Find where the given text appears and provide that cell's center as [X, Y] coordinate. 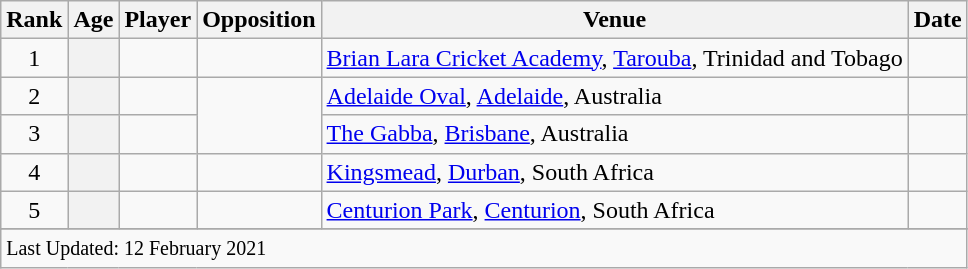
Venue [614, 20]
The Gabba, Brisbane, Australia [614, 134]
2 [34, 96]
Date [938, 20]
Rank [34, 20]
1 [34, 58]
Last Updated: 12 February 2021 [484, 248]
4 [34, 172]
5 [34, 210]
Opposition [259, 20]
Centurion Park, Centurion, South Africa [614, 210]
Age [94, 20]
Brian Lara Cricket Academy, Tarouba, Trinidad and Tobago [614, 58]
Adelaide Oval, Adelaide, Australia [614, 96]
Player [158, 20]
Kingsmead, Durban, South Africa [614, 172]
3 [34, 134]
